Scan for the cell matching the given text and deliver its [X, Y] coordinate at center. 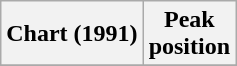
Chart (1991) [72, 34]
Peakposition [189, 34]
